Scan for the cell matching the given text and deliver its [X, Y] coordinate at center. 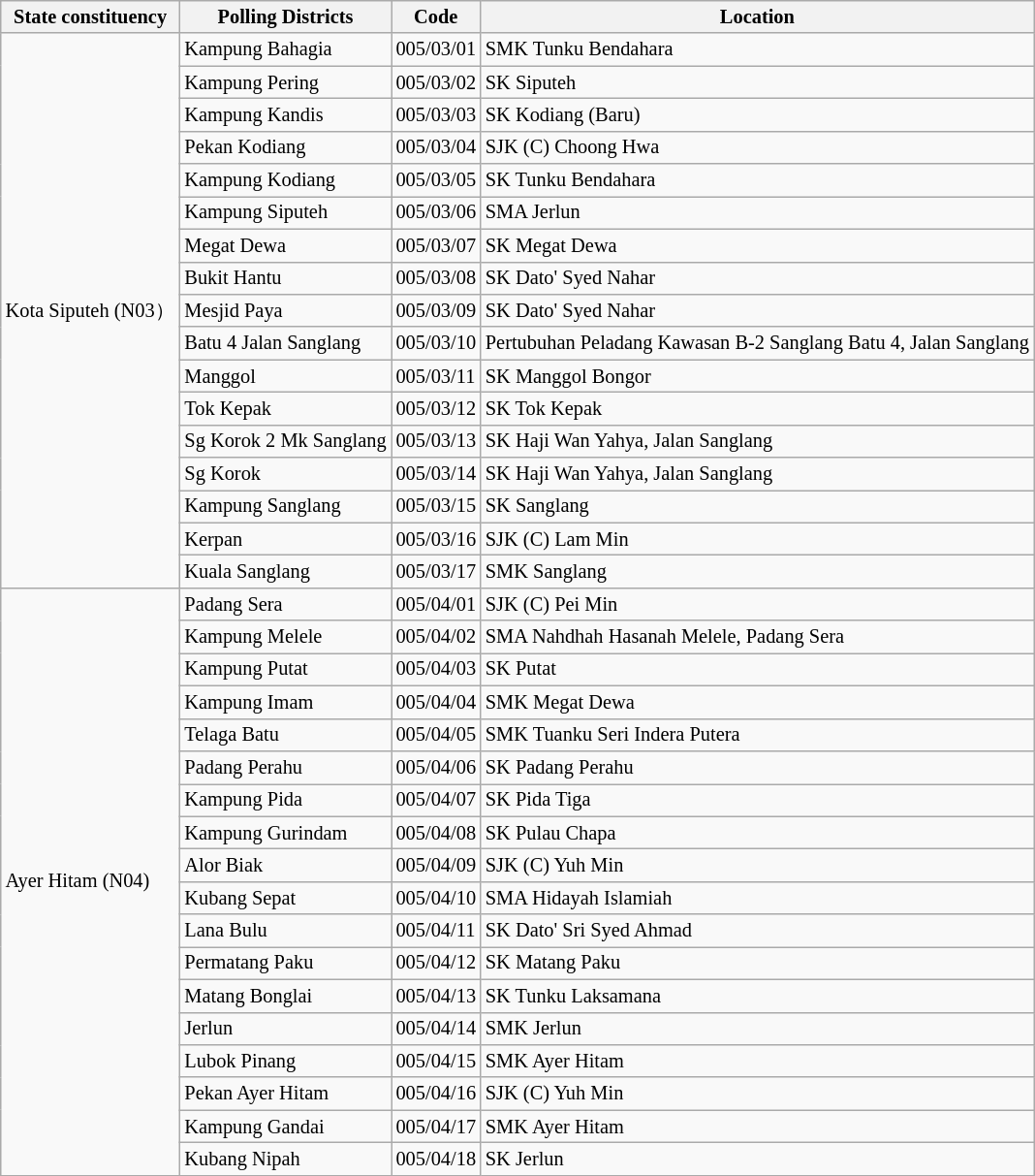
Kubang Nipah [285, 1159]
005/03/01 [436, 49]
005/03/05 [436, 180]
Alor Biak [285, 865]
Jerlun [285, 1029]
005/04/15 [436, 1061]
005/04/10 [436, 898]
Kota Siputeh (N03） [91, 310]
Batu 4 Jalan Sanglang [285, 343]
005/04/11 [436, 931]
SMK Sanglang [758, 571]
SK Megat Dewa [758, 245]
Kampung Bahagia [285, 49]
Kampung Siputeh [285, 212]
005/03/04 [436, 147]
005/04/05 [436, 735]
SK Manggol Bongor [758, 376]
005/03/11 [436, 376]
Kampung Kandis [285, 114]
SK Tunku Bendahara [758, 180]
Kampung Pida [285, 800]
SMK Megat Dewa [758, 702]
005/03/17 [436, 571]
005/04/18 [436, 1159]
Pekan Kodiang [285, 147]
SJK (C) Pei Min [758, 604]
SJK (C) Choong Hwa [758, 147]
Sg Korok [285, 474]
Kampung Gurindam [285, 833]
005/04/07 [436, 800]
005/04/02 [436, 637]
Kampung Pering [285, 82]
Kampung Melele [285, 637]
005/03/08 [436, 278]
005/03/03 [436, 114]
SMK Tuanku Seri Indera Putera [758, 735]
005/04/01 [436, 604]
005/04/08 [436, 833]
Kampung Putat [285, 669]
005/03/16 [436, 539]
SK Padang Perahu [758, 767]
Bukit Hantu [285, 278]
SK Tunku Laksamana [758, 996]
Telaga Batu [285, 735]
005/03/10 [436, 343]
005/03/15 [436, 506]
Padang Perahu [285, 767]
SK Pida Tiga [758, 800]
005/03/14 [436, 474]
Kampung Imam [285, 702]
SMK Jerlun [758, 1029]
Megat Dewa [285, 245]
Code [436, 16]
Kuala Sanglang [285, 571]
Tok Kepak [285, 408]
005/04/09 [436, 865]
Location [758, 16]
SMA Jerlun [758, 212]
005/03/12 [436, 408]
Polling Districts [285, 16]
SK Dato' Sri Syed Ahmad [758, 931]
SK Sanglang [758, 506]
SJK (C) Lam Min [758, 539]
Sg Korok 2 Mk Sanglang [285, 441]
Pekan Ayer Hitam [285, 1094]
005/04/16 [436, 1094]
Lubok Pinang [285, 1061]
Pertubuhan Peladang Kawasan B-2 Sanglang Batu 4, Jalan Sanglang [758, 343]
SK Tok Kepak [758, 408]
Kampung Kodiang [285, 180]
005/03/02 [436, 82]
SK Putat [758, 669]
Padang Sera [285, 604]
005/03/09 [436, 310]
Kubang Sepat [285, 898]
Matang Bonglai [285, 996]
005/03/06 [436, 212]
Kerpan [285, 539]
005/03/07 [436, 245]
005/04/14 [436, 1029]
SK Kodiang (Baru) [758, 114]
Mesjid Paya [285, 310]
005/04/06 [436, 767]
SK Matang Paku [758, 963]
Kampung Gandai [285, 1127]
SMK Tunku Bendahara [758, 49]
Lana Bulu [285, 931]
SMA Hidayah Islamiah [758, 898]
SK Jerlun [758, 1159]
State constituency [91, 16]
005/04/03 [436, 669]
005/04/13 [436, 996]
Manggol [285, 376]
005/03/13 [436, 441]
005/04/04 [436, 702]
Kampung Sanglang [285, 506]
SMA Nahdhah Hasanah Melele, Padang Sera [758, 637]
Ayer Hitam (N04) [91, 881]
005/04/17 [436, 1127]
005/04/12 [436, 963]
SK Siputeh [758, 82]
SK Pulau Chapa [758, 833]
Permatang Paku [285, 963]
